Find where the given text appears and provide that cell's center as (X, Y) coordinate. 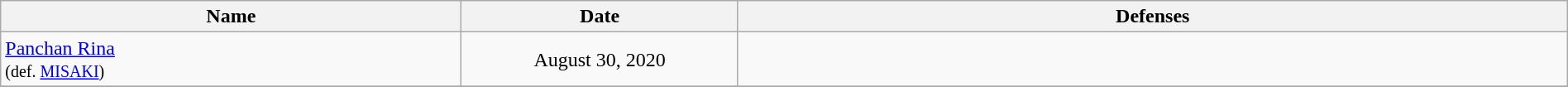
Defenses (1153, 17)
Date (600, 17)
Name (232, 17)
August 30, 2020 (600, 60)
Panchan Rina (def. MISAKI) (232, 60)
